Search for the cell housing the specified text and yield its (X, Y) center coordinate. 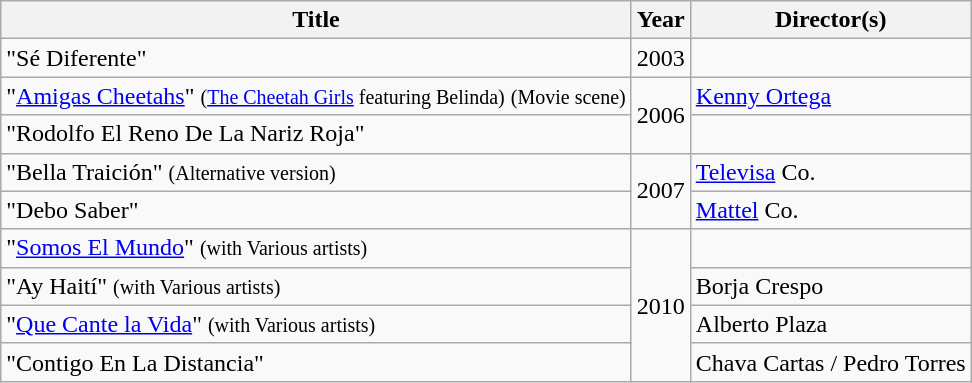
Year (660, 20)
2010 (660, 305)
Chava Cartas / Pedro Torres (830, 362)
Televisa Co. (830, 172)
Director(s) (830, 20)
"Que Cante la Vida" (with Various artists) (316, 324)
"Bella Traición" (Alternative version) (316, 172)
"Amigas Cheetahs" (The Cheetah Girls featuring Belinda) (Movie scene) (316, 96)
"Debo Saber" (316, 210)
"Rodolfo El Reno De La Nariz Roja" (316, 134)
"Sé Diferente" (316, 58)
Borja Crespo (830, 286)
"Ay Haití" (with Various artists) (316, 286)
Mattel Co. (830, 210)
"Somos El Mundo" (with Various artists) (316, 248)
"Contigo En La Distancia" (316, 362)
2003 (660, 58)
Title (316, 20)
2006 (660, 115)
Kenny Ortega (830, 96)
2007 (660, 191)
Alberto Plaza (830, 324)
